Scan for the cell matching the given text and deliver its [X, Y] coordinate at center. 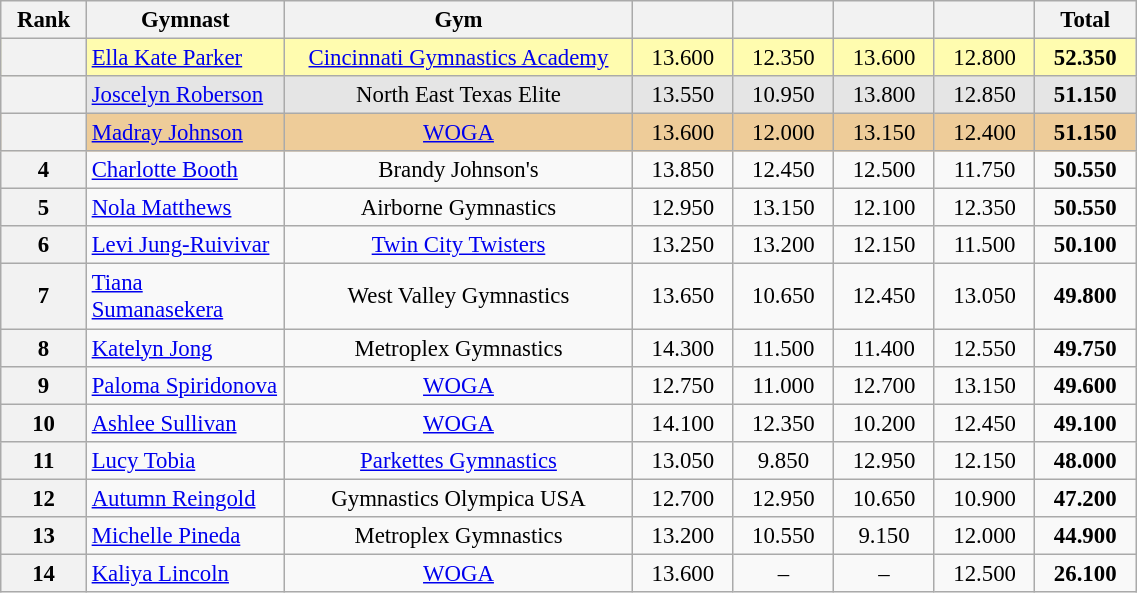
4 [44, 170]
14 [44, 573]
Paloma Spiridonova [185, 385]
Airborne Gymnastics [458, 208]
Joscelyn Roberson [185, 95]
Gymnastics Olympica USA [458, 498]
50.100 [1086, 245]
49.750 [1086, 348]
12 [44, 498]
Lucy Tobia [185, 460]
14.300 [684, 348]
12.400 [984, 133]
11 [44, 460]
12.100 [884, 208]
Rank [44, 20]
12.750 [684, 385]
10.200 [884, 423]
10 [44, 423]
West Valley Gymnastics [458, 296]
Charlotte Booth [185, 170]
Cincinnati Gymnastics Academy [458, 58]
47.200 [1086, 498]
13.800 [884, 95]
Gym [458, 20]
6 [44, 245]
12.800 [984, 58]
11.400 [884, 348]
Ashlee Sullivan [185, 423]
49.800 [1086, 296]
5 [44, 208]
13.550 [684, 95]
11.000 [784, 385]
Gymnast [185, 20]
10.950 [784, 95]
10.900 [984, 498]
Michelle Pineda [185, 536]
13.650 [684, 296]
Kaliya Lincoln [185, 573]
Total [1086, 20]
48.000 [1086, 460]
26.100 [1086, 573]
Nola Matthews [185, 208]
13.250 [684, 245]
8 [44, 348]
9 [44, 385]
Madray Johnson [185, 133]
44.900 [1086, 536]
11.750 [984, 170]
52.350 [1086, 58]
Tiana Sumanasekera [185, 296]
Levi Jung-Ruivivar [185, 245]
9.150 [884, 536]
10.550 [784, 536]
49.100 [1086, 423]
Autumn Reingold [185, 498]
14.100 [684, 423]
North East Texas Elite [458, 95]
Twin City Twisters [458, 245]
9.850 [784, 460]
7 [44, 296]
49.600 [1086, 385]
Parkettes Gymnastics [458, 460]
12.550 [984, 348]
12.850 [984, 95]
Katelyn Jong [185, 348]
Brandy Johnson's [458, 170]
13.850 [684, 170]
Ella Kate Parker [185, 58]
13 [44, 536]
